Capture the cell that displays the provided text and extract its (X, Y) central coordinate. 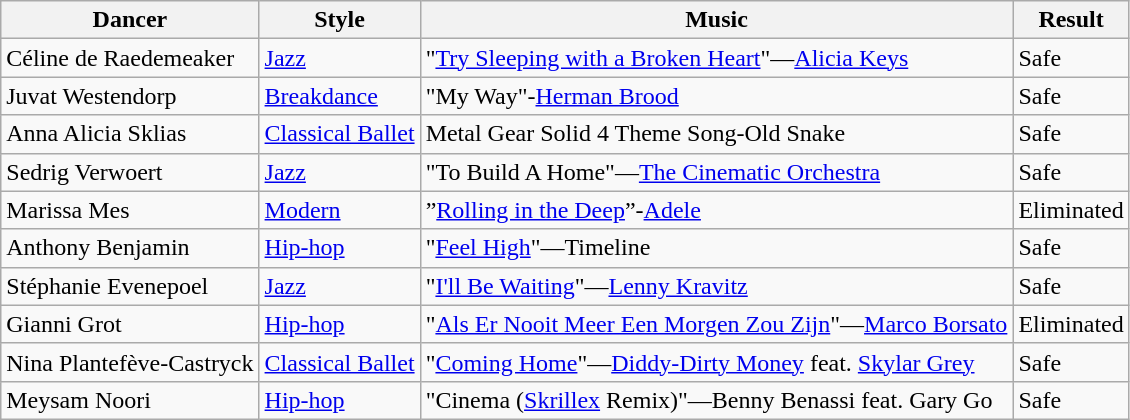
Gianni Grot (130, 324)
”Rolling in the Deep”-Adele (716, 210)
Marissa Mes (130, 210)
Nina Plantefève-Castryck (130, 362)
Juvat Westendorp (130, 96)
"To Build A Home"—The Cinematic Orchestra (716, 172)
Meysam Noori (130, 400)
Result (1071, 20)
Dancer (130, 20)
"Cinema (Skrillex Remix)"—Benny Benassi feat. Gary Go (716, 400)
Music (716, 20)
Style (340, 20)
"My Way"-Herman Brood (716, 96)
Sedrig Verwoert (130, 172)
Modern (340, 210)
"Feel High"—Timeline (716, 248)
"I'll Be Waiting"—Lenny Kravitz (716, 286)
Céline de Raedemeaker (130, 58)
"Try Sleeping with a Broken Heart"—Alicia Keys (716, 58)
"Coming Home"—Diddy-Dirty Money feat. Skylar Grey (716, 362)
"Als Er Nooit Meer Een Morgen Zou Zijn"—Marco Borsato (716, 324)
Anthony Benjamin (130, 248)
Metal Gear Solid 4 Theme Song-Old Snake (716, 134)
Stéphanie Evenepoel (130, 286)
Breakdance (340, 96)
Anna Alicia Sklias (130, 134)
